Output the (X, Y) coordinate of the center of the cell containing the given text.  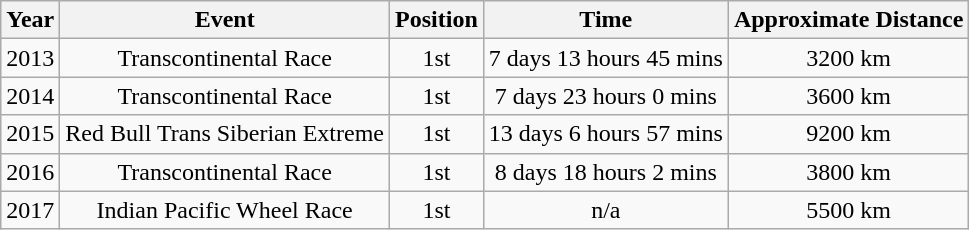
13 days 6 hours 57 mins (606, 134)
2015 (30, 134)
2016 (30, 172)
7 days 23 hours 0 mins (606, 96)
7 days 13 hours 45 mins (606, 58)
Approximate Distance (848, 20)
3600 km (848, 96)
n/a (606, 210)
3800 km (848, 172)
5500 km (848, 210)
2014 (30, 96)
9200 km (848, 134)
2013 (30, 58)
Position (437, 20)
8 days 18 hours 2 mins (606, 172)
Indian Pacific Wheel Race (225, 210)
Event (225, 20)
Time (606, 20)
2017 (30, 210)
Year (30, 20)
Red Bull Trans Siberian Extreme (225, 134)
3200 km (848, 58)
